Provide the [x, y] coordinate of the cell's center where the given text is located.  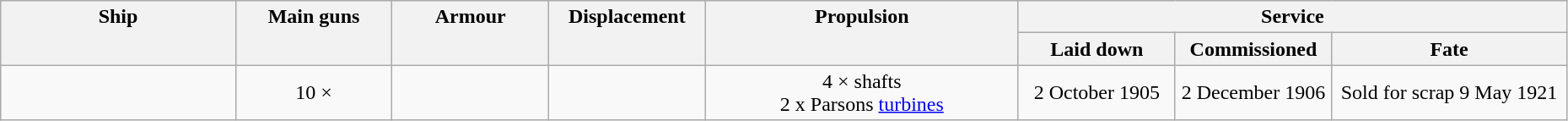
10 × [314, 93]
Main guns [314, 33]
Sold for scrap 9 May 1921 [1449, 93]
Ship [118, 33]
Fate [1449, 49]
4 × shafts2 x Parsons turbines [862, 93]
Commissioned [1253, 49]
Displacement [628, 33]
2 December 1906 [1253, 93]
Laid down [1097, 49]
Propulsion [862, 33]
Service [1292, 17]
2 October 1905 [1097, 93]
Armour [471, 33]
